Capture the cell that displays the provided text and extract its (x, y) central coordinate. 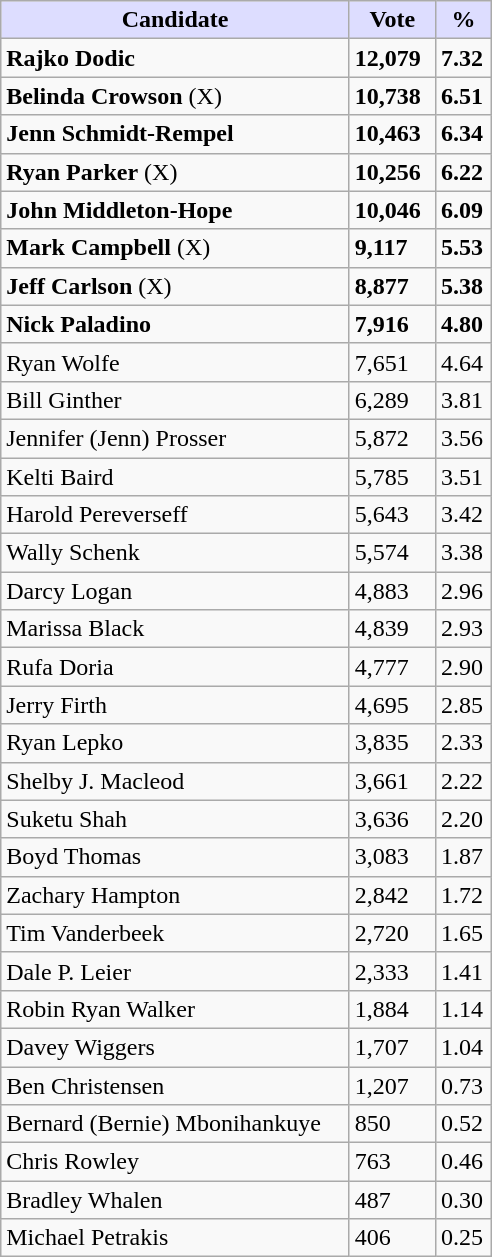
10,738 (392, 96)
1.72 (463, 895)
5,643 (392, 515)
12,079 (392, 58)
5.53 (463, 248)
Jerry Firth (176, 705)
2,720 (392, 933)
10,256 (392, 172)
Michael Petrakis (176, 1238)
Jeff Carlson (X) (176, 286)
2.22 (463, 781)
2.20 (463, 819)
Ben Christensen (176, 1085)
Bill Ginther (176, 400)
1.04 (463, 1047)
0.46 (463, 1162)
5,785 (392, 477)
0.73 (463, 1085)
6.34 (463, 134)
406 (392, 1238)
7.32 (463, 58)
1.41 (463, 971)
Robin Ryan Walker (176, 1009)
Jennifer (Jenn) Prosser (176, 438)
3,083 (392, 857)
Zachary Hampton (176, 895)
3,661 (392, 781)
4.80 (463, 324)
2,842 (392, 895)
0.25 (463, 1238)
10,046 (392, 210)
Ryan Wolfe (176, 362)
0.52 (463, 1124)
6.22 (463, 172)
6,289 (392, 400)
3.81 (463, 400)
Davey Wiggers (176, 1047)
2.93 (463, 629)
Rufa Doria (176, 667)
850 (392, 1124)
Dale P. Leier (176, 971)
% (463, 20)
Tim Vanderbeek (176, 933)
0.30 (463, 1200)
6.09 (463, 210)
Rajko Dodic (176, 58)
8,877 (392, 286)
5,872 (392, 438)
Candidate (176, 20)
7,651 (392, 362)
5.38 (463, 286)
3,835 (392, 743)
Vote (392, 20)
Jenn Schmidt-Rempel (176, 134)
Kelti Baird (176, 477)
2,333 (392, 971)
4,883 (392, 591)
4,777 (392, 667)
4,695 (392, 705)
2.90 (463, 667)
John Middleton-Hope (176, 210)
Marissa Black (176, 629)
Mark Campbell (X) (176, 248)
3,636 (392, 819)
10,463 (392, 134)
7,916 (392, 324)
3.42 (463, 515)
487 (392, 1200)
1.14 (463, 1009)
4.64 (463, 362)
Bernard (Bernie) Mbonihankuye (176, 1124)
2.85 (463, 705)
1,884 (392, 1009)
Harold Pereverseff (176, 515)
Suketu Shah (176, 819)
2.96 (463, 591)
1,707 (392, 1047)
Shelby J. Macleod (176, 781)
3.56 (463, 438)
1.87 (463, 857)
6.51 (463, 96)
Chris Rowley (176, 1162)
3.38 (463, 553)
3.51 (463, 477)
Bradley Whalen (176, 1200)
4,839 (392, 629)
1.65 (463, 933)
Ryan Parker (X) (176, 172)
Wally Schenk (176, 553)
Belinda Crowson (X) (176, 96)
Darcy Logan (176, 591)
2.33 (463, 743)
9,117 (392, 248)
Boyd Thomas (176, 857)
Ryan Lepko (176, 743)
5,574 (392, 553)
Nick Paladino (176, 324)
1,207 (392, 1085)
763 (392, 1162)
